Detect which cell encompasses the target text, then output its (X, Y) center coordinate. 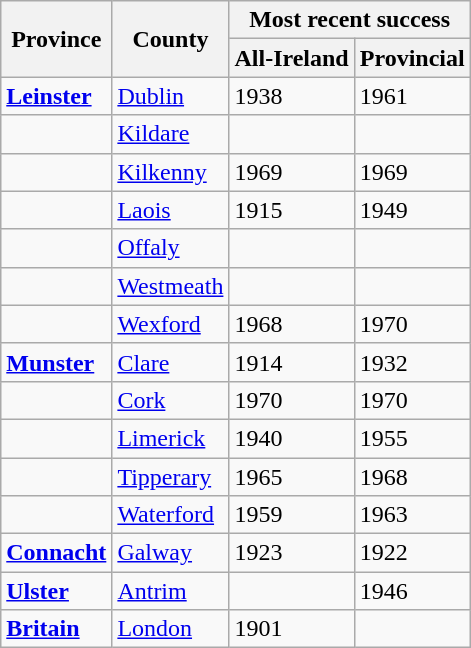
1915 (292, 210)
Limerick (170, 438)
Clare (170, 362)
Wexford (170, 324)
Ulster (56, 591)
1940 (292, 438)
1914 (292, 362)
Tipperary (170, 477)
1965 (292, 477)
Dublin (170, 96)
1955 (412, 438)
London (170, 629)
Cork (170, 400)
Kildare (170, 134)
1923 (292, 553)
Antrim (170, 591)
Most recent success (350, 20)
1963 (412, 515)
Province (56, 39)
1946 (412, 591)
1932 (412, 362)
1949 (412, 210)
Provincial (412, 58)
Offaly (170, 248)
Connacht (56, 553)
1901 (292, 629)
Munster (56, 362)
Leinster (56, 96)
Kilkenny (170, 172)
1938 (292, 96)
Waterford (170, 515)
All-Ireland (292, 58)
1922 (412, 553)
1959 (292, 515)
Westmeath (170, 286)
1961 (412, 96)
Britain (56, 629)
Laois (170, 210)
Galway (170, 553)
County (170, 39)
